Return (x, y) of the center of cell containing provided text 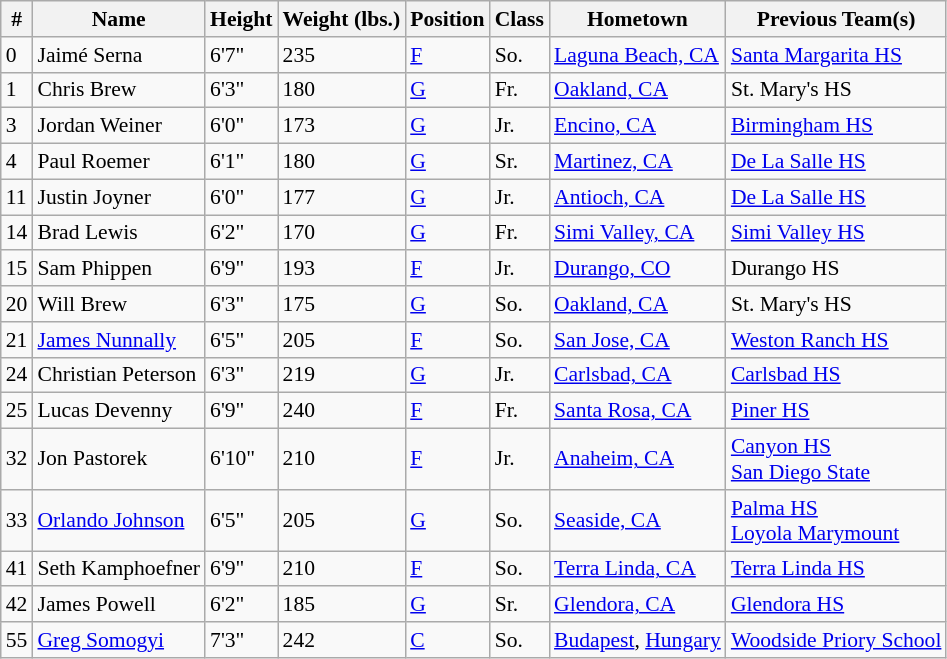
Birmingham HS (836, 126)
Paul Roemer (118, 162)
Sam Phippen (118, 269)
4 (17, 162)
242 (342, 640)
185 (342, 605)
14 (17, 233)
James Nunnally (118, 340)
Justin Joyner (118, 197)
Jon Pastorek (118, 460)
C (447, 640)
235 (342, 55)
Carlsbad, CA (638, 375)
Canyon HSSan Diego State (836, 460)
Anaheim, CA (638, 460)
6'10" (241, 460)
219 (342, 375)
Previous Team(s) (836, 19)
170 (342, 233)
Woodside Priory School (836, 640)
173 (342, 126)
55 (17, 640)
Glendora, CA (638, 605)
Christian Peterson (118, 375)
Durango, CO (638, 269)
Terra Linda HS (836, 569)
32 (17, 460)
24 (17, 375)
11 (17, 197)
Martinez, CA (638, 162)
Seaside, CA (638, 520)
41 (17, 569)
Orlando Johnson (118, 520)
Durango HS (836, 269)
Santa Rosa, CA (638, 411)
20 (17, 304)
33 (17, 520)
Position (447, 19)
Budapest, Hungary (638, 640)
6'7" (241, 55)
Weight (lbs.) (342, 19)
Glendora HS (836, 605)
25 (17, 411)
1 (17, 90)
Name (118, 19)
193 (342, 269)
Hometown (638, 19)
21 (17, 340)
James Powell (118, 605)
Antioch, CA (638, 197)
Laguna Beach, CA (638, 55)
7'3" (241, 640)
Lucas Devenny (118, 411)
Class (520, 19)
175 (342, 304)
177 (342, 197)
Simi Valley HS (836, 233)
Greg Somogyi (118, 640)
42 (17, 605)
Seth Kamphoefner (118, 569)
Weston Ranch HS (836, 340)
# (17, 19)
0 (17, 55)
Terra Linda, CA (638, 569)
Piner HS (836, 411)
240 (342, 411)
3 (17, 126)
Encino, CA (638, 126)
Jaimé Serna (118, 55)
15 (17, 269)
Santa Margarita HS (836, 55)
Height (241, 19)
Chris Brew (118, 90)
Simi Valley, CA (638, 233)
San Jose, CA (638, 340)
Carlsbad HS (836, 375)
6'1" (241, 162)
Jordan Weiner (118, 126)
Brad Lewis (118, 233)
Palma HSLoyola Marymount (836, 520)
Will Brew (118, 304)
